Return (X, Y) of the center of cell containing provided text 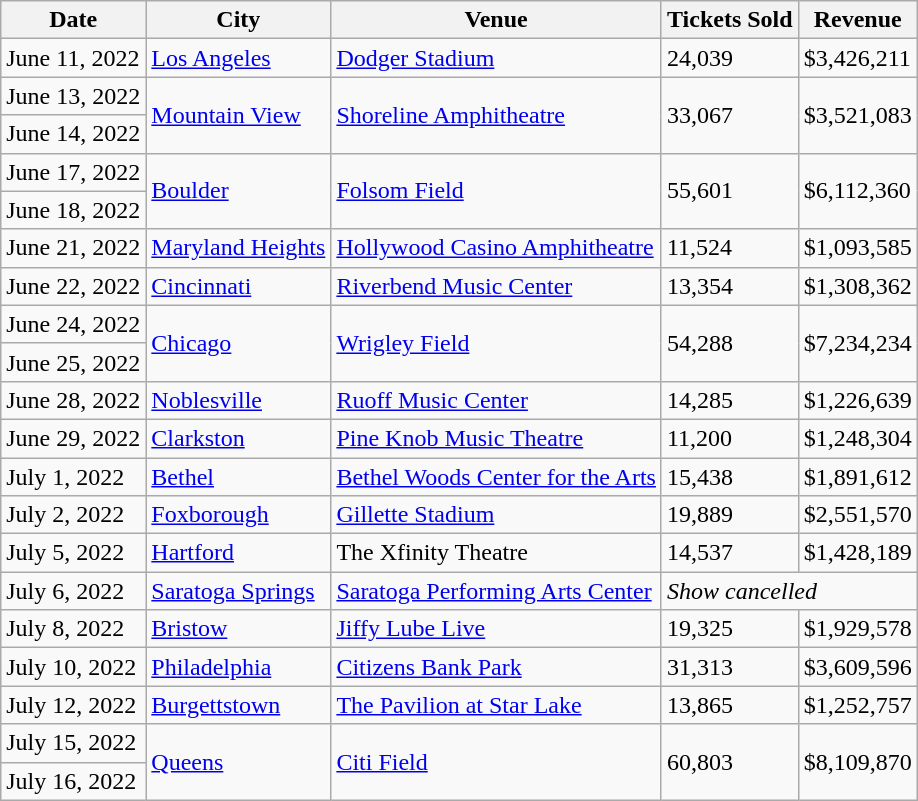
Hollywood Casino Amphitheatre (496, 248)
June 14, 2022 (74, 134)
55,601 (730, 191)
$2,551,570 (858, 515)
Ruoff Music Center (496, 400)
June 21, 2022 (74, 248)
June 25, 2022 (74, 362)
June 18, 2022 (74, 210)
$1,929,578 (858, 629)
June 24, 2022 (74, 324)
City (238, 20)
$3,426,211 (858, 58)
31,313 (730, 667)
July 8, 2022 (74, 629)
13,865 (730, 705)
$1,891,612 (858, 477)
Venue (496, 20)
Tickets Sold (730, 20)
Philadelphia (238, 667)
Bristow (238, 629)
Cincinnati (238, 286)
Saratoga Performing Arts Center (496, 591)
Boulder (238, 191)
Shoreline Amphitheatre (496, 115)
14,285 (730, 400)
Dodger Stadium (496, 58)
Jiffy Lube Live (496, 629)
Mountain View (238, 115)
Foxborough (238, 515)
Los Angeles (238, 58)
July 10, 2022 (74, 667)
54,288 (730, 343)
July 16, 2022 (74, 781)
Bethel (238, 477)
July 6, 2022 (74, 591)
Citizens Bank Park (496, 667)
Wrigley Field (496, 343)
Saratoga Springs (238, 591)
$1,226,639 (858, 400)
Queens (238, 762)
$6,112,360 (858, 191)
Maryland Heights (238, 248)
Riverbend Music Center (496, 286)
Citi Field (496, 762)
June 11, 2022 (74, 58)
The Xfinity Theatre (496, 553)
Pine Knob Music Theatre (496, 438)
$1,308,362 (858, 286)
Bethel Woods Center for the Arts (496, 477)
July 1, 2022 (74, 477)
14,537 (730, 553)
24,039 (730, 58)
June 28, 2022 (74, 400)
The Pavilion at Star Lake (496, 705)
June 29, 2022 (74, 438)
Gillette Stadium (496, 515)
Burgettstown (238, 705)
$1,252,757 (858, 705)
$3,609,596 (858, 667)
Folsom Field (496, 191)
Revenue (858, 20)
11,200 (730, 438)
33,067 (730, 115)
July 5, 2022 (74, 553)
July 12, 2022 (74, 705)
15,438 (730, 477)
$3,521,083 (858, 115)
July 2, 2022 (74, 515)
19,889 (730, 515)
Noblesville (238, 400)
Hartford (238, 553)
11,524 (730, 248)
$8,109,870 (858, 762)
Chicago (238, 343)
60,803 (730, 762)
June 17, 2022 (74, 172)
19,325 (730, 629)
$1,428,189 (858, 553)
$7,234,234 (858, 343)
$1,248,304 (858, 438)
Show cancelled (789, 591)
July 15, 2022 (74, 743)
Date (74, 20)
13,354 (730, 286)
Clarkston (238, 438)
June 22, 2022 (74, 286)
$1,093,585 (858, 248)
June 13, 2022 (74, 96)
